Locate the cell with the specified text and output its [x, y] center coordinate. 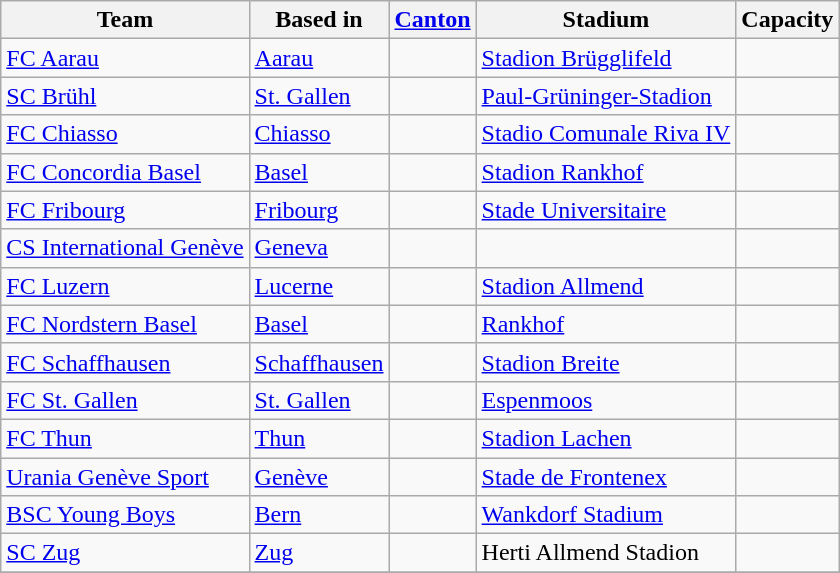
Bern [319, 515]
Based in [319, 20]
Genève [319, 477]
Wankdorf Stadium [606, 515]
FC Luzern [125, 286]
Stade de Frontenex [606, 477]
FC Chiasso [125, 134]
Stadion Allmend [606, 286]
Paul-Grüninger-Stadion [606, 96]
FC Concordia Basel [125, 172]
Thun [319, 438]
FC Fribourg [125, 210]
Stade Universitaire [606, 210]
Capacity [788, 20]
BSC Young Boys [125, 515]
FC Schaffhausen [125, 362]
FC Thun [125, 438]
Schaffhausen [319, 362]
SC Zug [125, 553]
Stadion Lachen [606, 438]
Stadium [606, 20]
Urania Genève Sport [125, 477]
Stadion Breite [606, 362]
Team [125, 20]
Stadio Comunale Riva IV [606, 134]
Chiasso [319, 134]
Stadion Brügglifeld [606, 58]
Aarau [319, 58]
Espenmoos [606, 400]
Zug [319, 553]
Geneva [319, 248]
CS International Genève [125, 248]
Herti Allmend Stadion [606, 553]
FC St. Gallen [125, 400]
SC Brühl [125, 96]
FC Aarau [125, 58]
Stadion Rankhof [606, 172]
Rankhof [606, 324]
Canton [432, 20]
Fribourg [319, 210]
FC Nordstern Basel [125, 324]
Lucerne [319, 286]
